Determine the (X, Y) coordinate at the center of the cell enclosing the given text.  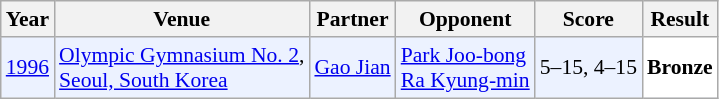
5–15, 4–15 (588, 68)
Opponent (466, 19)
Score (588, 19)
Result (680, 19)
1996 (28, 68)
Park Joo-bong Ra Kyung-min (466, 68)
Year (28, 19)
Partner (352, 19)
Bronze (680, 68)
Gao Jian (352, 68)
Venue (182, 19)
Olympic Gymnasium No. 2,Seoul, South Korea (182, 68)
